Extract the [X, Y] coordinate from the center of the cell holding the provided text.  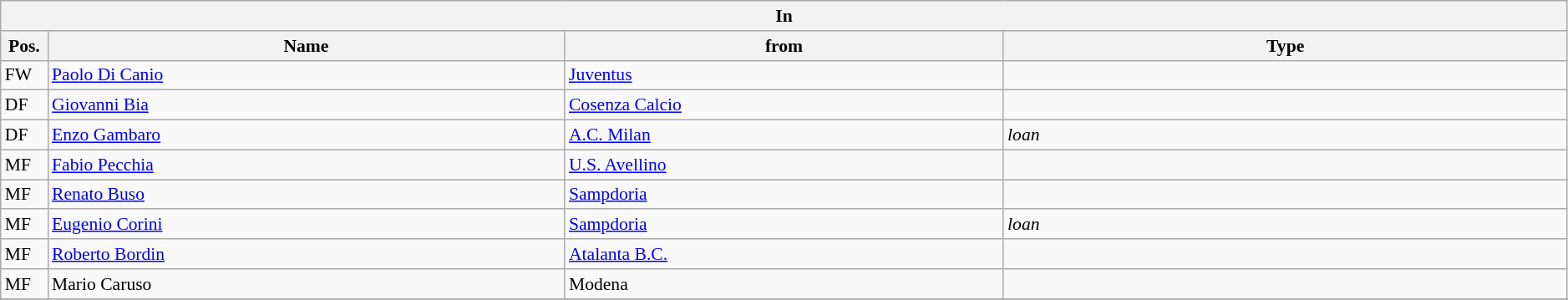
Cosenza Calcio [784, 105]
Juventus [784, 75]
Eugenio Corini [306, 225]
A.C. Milan [784, 135]
Name [306, 46]
FW [24, 75]
Fabio Pecchia [306, 165]
Giovanni Bia [306, 105]
Pos. [24, 46]
Mario Caruso [306, 284]
Enzo Gambaro [306, 135]
U.S. Avellino [784, 165]
In [784, 16]
from [784, 46]
Type [1285, 46]
Roberto Bordin [306, 254]
Atalanta B.C. [784, 254]
Paolo Di Canio [306, 75]
Renato Buso [306, 195]
Modena [784, 284]
